Pinpoint the cell where the given text exists, returning its [x, y] midpoint coordinate. 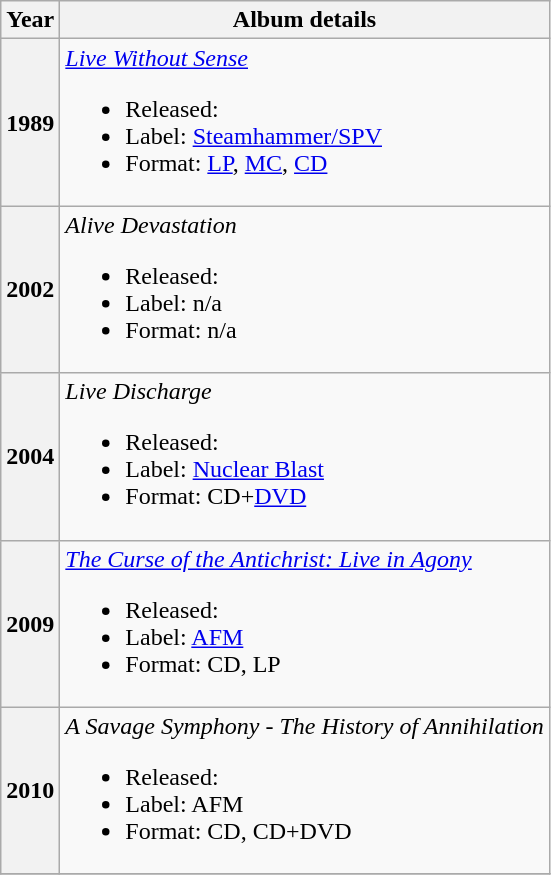
The Curse of the Antichrist: Live in AgonyReleased: Label: AFMFormat: CD, LP [304, 624]
Live DischargeReleased: Label: Nuclear BlastFormat: CD+DVD [304, 456]
2002 [30, 290]
2009 [30, 624]
2010 [30, 790]
Live Without SenseReleased: Label: Steamhammer/SPVFormat: LP, MC, CD [304, 122]
Year [30, 20]
Album details [304, 20]
Alive DevastationReleased: Label: n/aFormat: n/a [304, 290]
2004 [30, 456]
1989 [30, 122]
A Savage Symphony - The History of AnnihilationReleased: Label: AFMFormat: CD, CD+DVD [304, 790]
